From the cell containing the given text, extract its center point as (X, Y) coordinate. 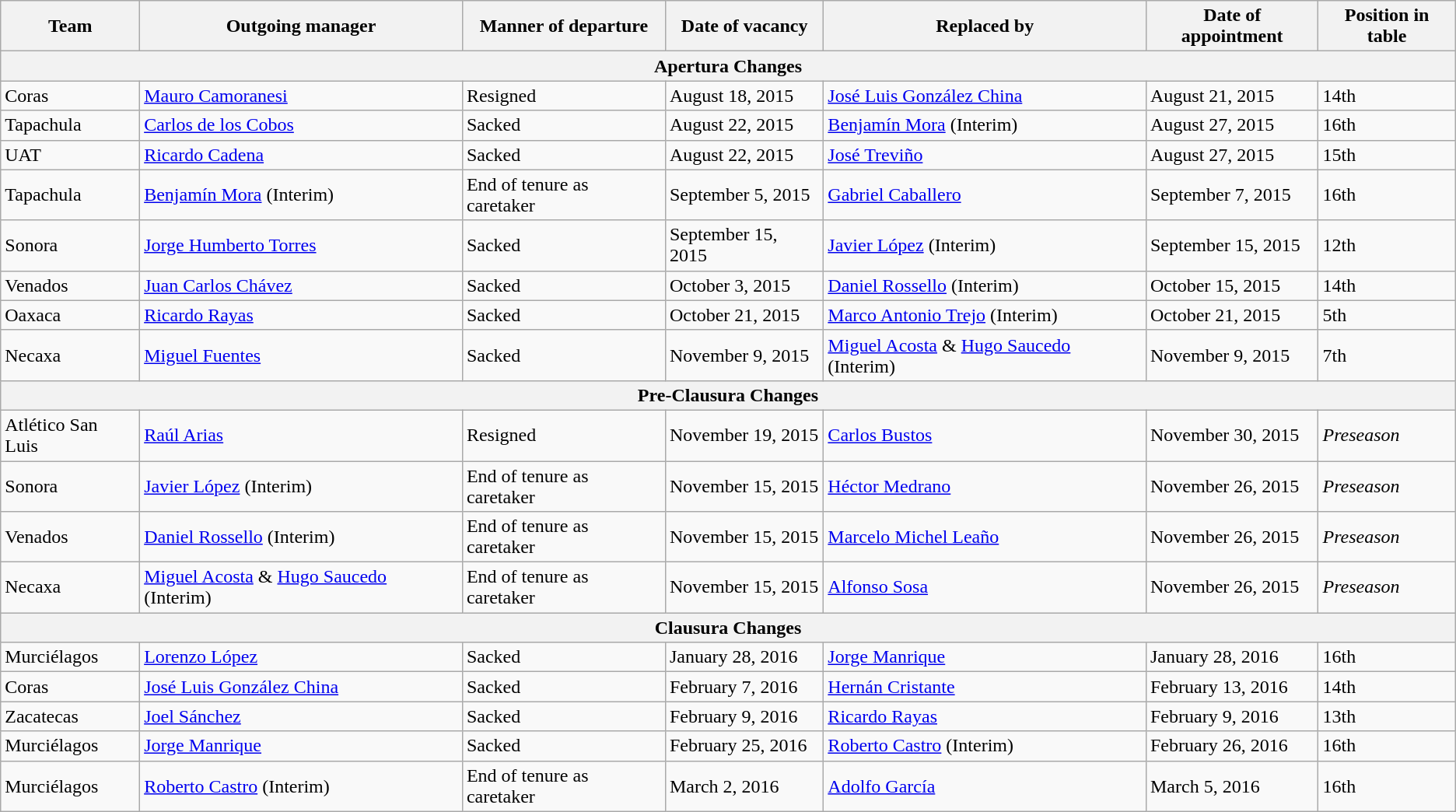
February 25, 2016 (744, 746)
Manner of departure (563, 26)
Atlético San Luis (70, 436)
Zacatecas (70, 716)
Oaxaca (70, 315)
José Treviño (985, 155)
Alfonso Sosa (985, 588)
September 5, 2015 (744, 194)
Hernán Cristante (985, 687)
Ricardo Cadena (302, 155)
August 18, 2015 (744, 96)
October 3, 2015 (744, 285)
Mauro Camoranesi (302, 96)
February 26, 2016 (1232, 746)
February 13, 2016 (1232, 687)
Date of vacancy (744, 26)
Miguel Fuentes (302, 355)
Position in table (1387, 26)
Héctor Medrano (985, 485)
Marco Antonio Trejo (Interim) (985, 315)
7th (1387, 355)
November 19, 2015 (744, 436)
Juan Carlos Chávez (302, 285)
Jorge Humberto Torres (302, 246)
March 2, 2016 (744, 786)
Marcelo Michel Leaño (985, 537)
Date of appointment (1232, 26)
November 30, 2015 (1232, 436)
15th (1387, 155)
Adolfo García (985, 786)
Gabriel Caballero (985, 194)
Carlos de los Cobos (302, 125)
September 7, 2015 (1232, 194)
5th (1387, 315)
Clausura Changes (728, 628)
Apertura Changes (728, 66)
Joel Sánchez (302, 716)
13th (1387, 716)
Outgoing manager (302, 26)
12th (1387, 246)
August 21, 2015 (1232, 96)
Replaced by (985, 26)
UAT (70, 155)
Team (70, 26)
Carlos Bustos (985, 436)
Lorenzo López (302, 657)
October 15, 2015 (1232, 285)
February 7, 2016 (744, 687)
March 5, 2016 (1232, 786)
Pre-Clausura Changes (728, 395)
Raúl Arias (302, 436)
